Search for the cell housing the specified text and yield its [x, y] center coordinate. 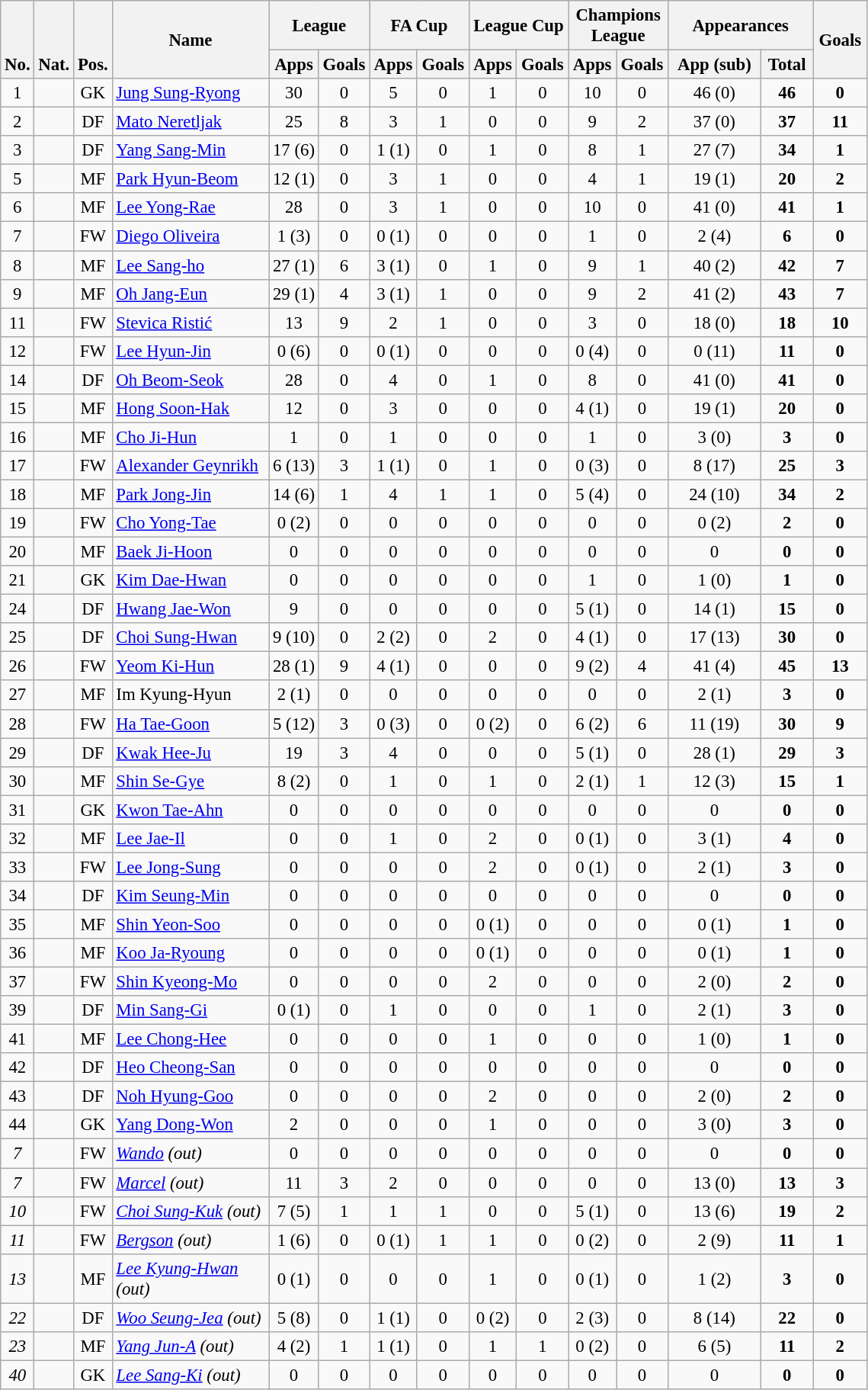
8 (2) [294, 781]
18 (0) [714, 323]
2 (9) [714, 1240]
2 (3) [593, 1318]
Yang Dong-Won [191, 1125]
35 [18, 924]
Mato Neretljak [191, 122]
5 (12) [294, 724]
Nat. [54, 40]
Marcel (out) [191, 1183]
24 [18, 609]
14 [18, 380]
App (sub) [714, 65]
6 (13) [294, 466]
32 [18, 839]
Lee Jong-Sung [191, 867]
Yang Jun-A (out) [191, 1347]
Jung Sung-Ryong [191, 93]
Woo Seung-Jea (out) [191, 1318]
Choi Sung-Hwan [191, 637]
27 (1) [294, 265]
Pos. [93, 40]
13 (6) [714, 1211]
46 (0) [714, 93]
Yeom Ki-Hun [191, 666]
Shin Yeon-Soo [191, 924]
8 (14) [714, 1318]
29 (1) [294, 294]
Wando (out) [191, 1154]
Lee Hyun-Jin [191, 351]
Shin Se-Gye [191, 781]
Oh Jang-Eun [191, 294]
Hong Soon-Hak [191, 409]
League Cup [518, 26]
Shin Kyeong-Mo [191, 982]
Alexander Geynrikh [191, 466]
1 (6) [294, 1240]
Kim Seung-Min [191, 896]
Name [191, 40]
39 [18, 1010]
League [319, 26]
2 (4) [714, 236]
26 [18, 666]
23 [18, 1347]
Oh Beom-Seok [191, 380]
Lee Sang-ho [191, 265]
Heo Cheong-San [191, 1067]
Cho Ji-Hun [191, 437]
40 (2) [714, 265]
44 [18, 1125]
46 [786, 93]
24 (10) [714, 494]
Im Kyung-Hyun [191, 695]
7 (5) [294, 1211]
1 (3) [294, 236]
2 (2) [393, 637]
Diego Oliveira [191, 236]
Choi Sung-Kuk (out) [191, 1211]
Hwang Jae-Won [191, 609]
5 (8) [294, 1318]
41 (4) [714, 666]
Park Hyun-Beom [191, 179]
Lee Jae-Il [191, 839]
17 [18, 466]
0 (6) [294, 351]
13 (0) [714, 1183]
17 (13) [714, 637]
Lee Kyung-Hwan (out) [191, 1278]
Total [786, 65]
11 (19) [714, 724]
9 (2) [593, 666]
27 (7) [714, 150]
14 (1) [714, 609]
16 [18, 437]
Cho Yong-Tae [191, 523]
No. [18, 40]
Lee Chong-Hee [191, 1039]
Kim Dae-Hwan [191, 580]
9 (10) [294, 637]
Baek Ji-Hoon [191, 552]
Kwak Hee-Ju [191, 753]
6 (5) [714, 1347]
Min Sang-Gi [191, 1010]
Ha Tae-Goon [191, 724]
Yang Sang-Min [191, 150]
1 (2) [714, 1278]
33 [18, 867]
14 (6) [294, 494]
45 [786, 666]
4 (2) [294, 1347]
6 (2) [593, 724]
40 [18, 1375]
12 (3) [714, 781]
Appearances [741, 26]
21 [18, 580]
17 (6) [294, 150]
41 (2) [714, 294]
Kwon Tae-Ahn [191, 810]
37 (0) [714, 122]
Koo Ja-Ryoung [191, 953]
Lee Sang-Ki (out) [191, 1375]
Stevica Ristić [191, 323]
0 (11) [714, 351]
Lee Yong-Rae [191, 208]
FA Cup [419, 26]
31 [18, 810]
0 (4) [593, 351]
12 (1) [294, 179]
Bergson (out) [191, 1240]
5 (4) [593, 494]
8 (17) [714, 466]
27 [18, 695]
Park Jong-Jin [191, 494]
Champions League [619, 26]
Noh Hyung-Goo [191, 1096]
36 [18, 953]
